Scan for the cell matching the given text and deliver its (x, y) coordinate at center. 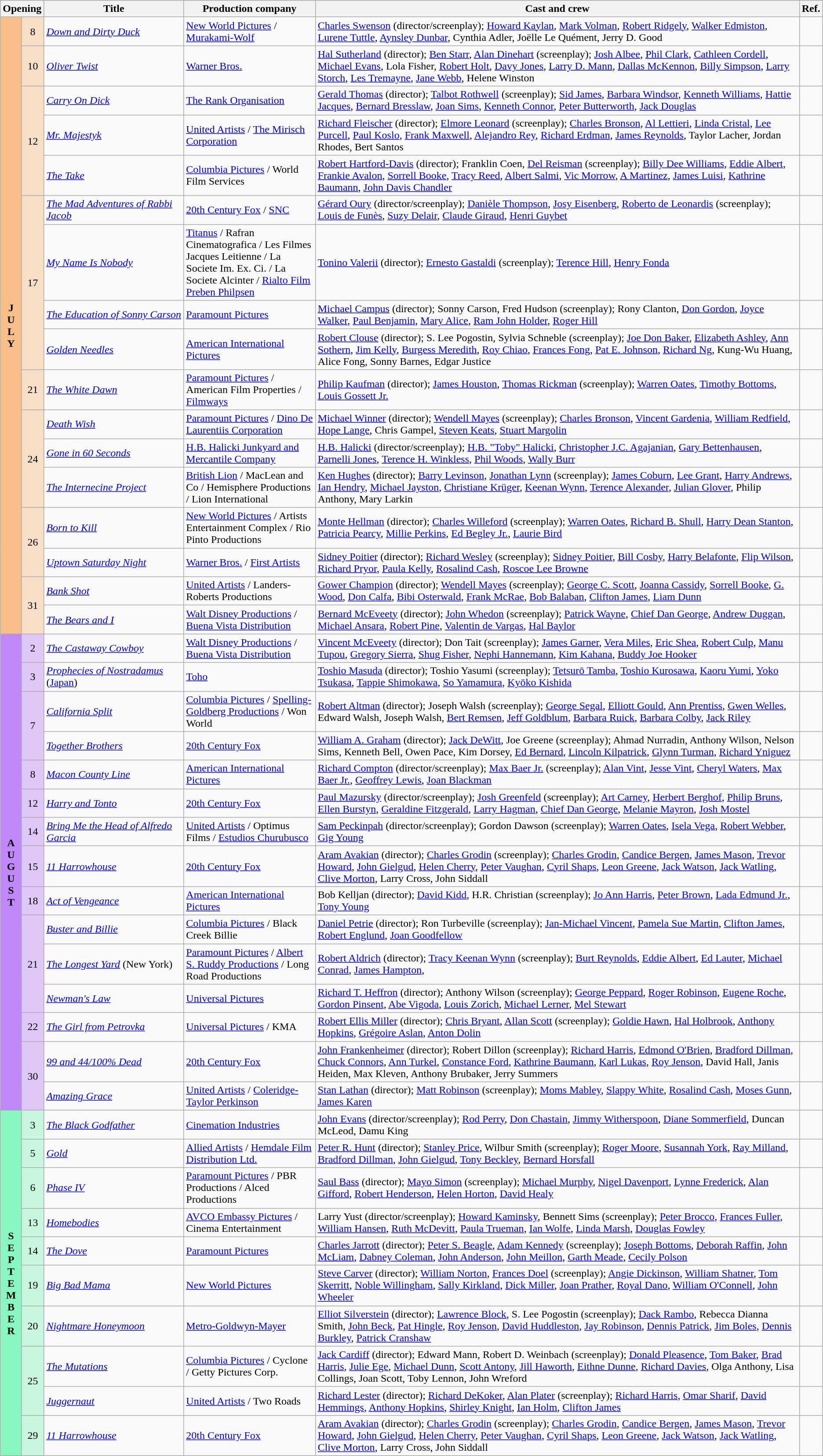
Daniel Petrie (director); Ron Turbeville (screenplay); Jan-Michael Vincent, Pamela Sue Martin, Clifton James, Robert Englund, Joan Goodfellow (557, 929)
Act of Vengeance (114, 900)
The Mad Adventures of Rabbi Jacob (114, 210)
Universal Pictures / KMA (250, 1027)
Together Brothers (114, 746)
Bob Kelljan (director); David Kidd, H.R. Christian (screenplay); Jo Ann Harris, Peter Brown, Lada Edmund Jr., Tony Young (557, 900)
The Castaway Cowboy (114, 648)
2 (33, 648)
Born to Kill (114, 528)
United Artists / The Mirisch Corporation (250, 135)
The Rank Organisation (250, 100)
Macon County Line (114, 775)
The Mutations (114, 1366)
Ref. (811, 9)
Paramount Pictures / PBR Productions / Alced Productions (250, 1188)
Big Bad Mama (114, 1285)
The Bears and I (114, 620)
SEPTEMBER (11, 1283)
AUGUST (11, 872)
Golden Needles (114, 349)
My Name Is Nobody (114, 262)
California Split (114, 711)
20th Century Fox / SNC (250, 210)
Opening (22, 9)
99 and 44/100% Dead (114, 1062)
22 (33, 1027)
26 (33, 542)
United Artists / Coleridge-Taylor Perkinson (250, 1096)
Tonino Valerii (director); Ernesto Gastaldi (screenplay); Terence Hill, Henry Fonda (557, 262)
New World Pictures (250, 1285)
The White Dawn (114, 389)
Buster and Billie (114, 929)
United Artists / Landers-Roberts Productions (250, 591)
Death Wish (114, 424)
New World Pictures / Artists Entertainment Complex / Rio Pinto Productions (250, 528)
The Black Godfather (114, 1125)
Bank Shot (114, 591)
H.B. Halicki Junkyard and Mercantile Company (250, 453)
Paramount Pictures / Albert S. Ruddy Productions / Long Road Productions (250, 964)
Title (114, 9)
John Evans (director/screenplay); Rod Perry, Don Chastain, Jimmy Witherspoon, Diane Sommerfield, Duncan McLeod, Damu King (557, 1125)
Nightmare Honeymoon (114, 1326)
Paramount Pictures / American Film Properties / Filmways (250, 389)
Columbia Pictures / Cyclone / Getty Pictures Corp. (250, 1366)
Titanus / Rafran Cinematografica / Les Filmes Jacques Leitienne / La Societe Im. Ex. Ci. / La Societe Alcinter / Rialto Film Preben Philpsen (250, 262)
Phase IV (114, 1188)
AVCO Embassy Pictures / Cinema Entertainment (250, 1222)
Oliver Twist (114, 66)
The Longest Yard (New York) (114, 964)
United Artists / Two Roads (250, 1401)
Prophecies of Nostradamus (Japan) (114, 677)
Down and Dirty Duck (114, 32)
The Education of Sonny Carson (114, 315)
Mr. Majestyk (114, 135)
Stan Lathan (director); Matt Robinson (screenplay); Moms Mabley, Slappy White, Rosalind Cash, Moses Gunn, James Karen (557, 1096)
Warner Bros. (250, 66)
18 (33, 900)
5 (33, 1154)
31 (33, 605)
The Internecine Project (114, 488)
Robert Aldrich (director); Tracy Keenan Wynn (screenplay); Burt Reynolds, Eddie Albert, Ed Lauter, Michael Conrad, James Hampton, (557, 964)
Cinemation Industries (250, 1125)
Production company (250, 9)
Toho (250, 677)
Columbia Pictures / Spelling-Goldberg Productions / Won World (250, 711)
30 (33, 1076)
17 (33, 282)
Gone in 60 Seconds (114, 453)
Universal Pictures (250, 999)
Allied Artists / Hemdale Film Distribution Ltd. (250, 1154)
The Take (114, 175)
Juggernaut (114, 1401)
Sam Peckinpah (director/screenplay); Gordon Dawson (screenplay); Warren Oates, Isela Vega, Robert Webber, Gig Young (557, 832)
The Dove (114, 1251)
Paramount Pictures / Dino De Laurentiis Corporation (250, 424)
Gold (114, 1154)
United Artists / Optimus Films / Estudios Churubusco (250, 832)
13 (33, 1222)
Harry and Tonto (114, 803)
Robert Ellis Miller (director); Chris Bryant, Allan Scott (screenplay); Goldie Hawn, Hal Holbrook, Anthony Hopkins, Grégoire Aslan, Anton Dolin (557, 1027)
The Girl from Petrovka (114, 1027)
JULY (11, 325)
Uptown Saturday Night (114, 563)
Newman's Law (114, 999)
7 (33, 725)
Columbia Pictures / Black Creek Billie (250, 929)
Richard Compton (director/screenplay); Max Baer Jr. (screenplay); Alan Vint, Jesse Vint, Cheryl Waters, Max Baer Jr., Geoffrey Lewis, Joan Blackman (557, 775)
6 (33, 1188)
Cast and crew (557, 9)
10 (33, 66)
19 (33, 1285)
Columbia Pictures / World Film Services (250, 175)
New World Pictures / Murakami-Wolf (250, 32)
20 (33, 1326)
Amazing Grace (114, 1096)
Warner Bros. / First Artists (250, 563)
Philip Kaufman (director); James Houston, Thomas Rickman (screenplay); Warren Oates, Timothy Bottoms, Louis Gossett Jr. (557, 389)
29 (33, 1435)
24 (33, 459)
25 (33, 1380)
Bring Me the Head of Alfredo Garcia (114, 832)
15 (33, 866)
Homebodies (114, 1222)
Carry On Dick (114, 100)
Metro-Goldwyn-Mayer (250, 1326)
British Lion / MacLean and Co / Hemisphere Productions / Lion International (250, 488)
